For the text-containing cell, return its midpoint in [X, Y] coordinate format. 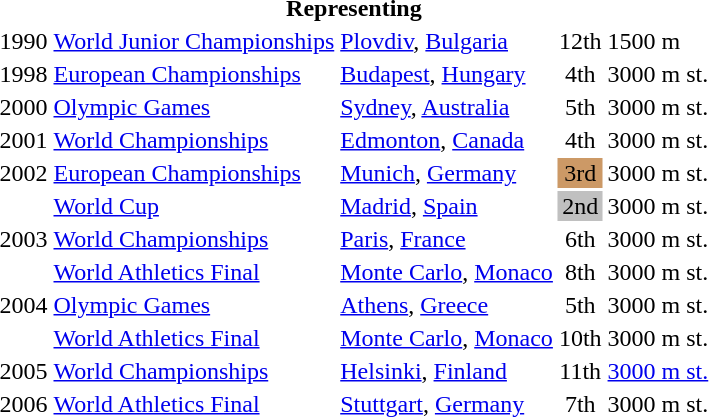
Sydney, Australia [447, 107]
Helsinki, Finland [447, 371]
10th [580, 338]
Plovdiv, Bulgaria [447, 41]
8th [580, 272]
Madrid, Spain [447, 206]
Edmonton, Canada [447, 140]
6th [580, 239]
Athens, Greece [447, 305]
World Cup [194, 206]
Paris, France [447, 239]
Budapest, Hungary [447, 74]
Munich, Germany [447, 173]
11th [580, 371]
12th [580, 41]
2nd [580, 206]
World Junior Championships [194, 41]
3rd [580, 173]
